Search for the cell housing the specified text and yield its (X, Y) center coordinate. 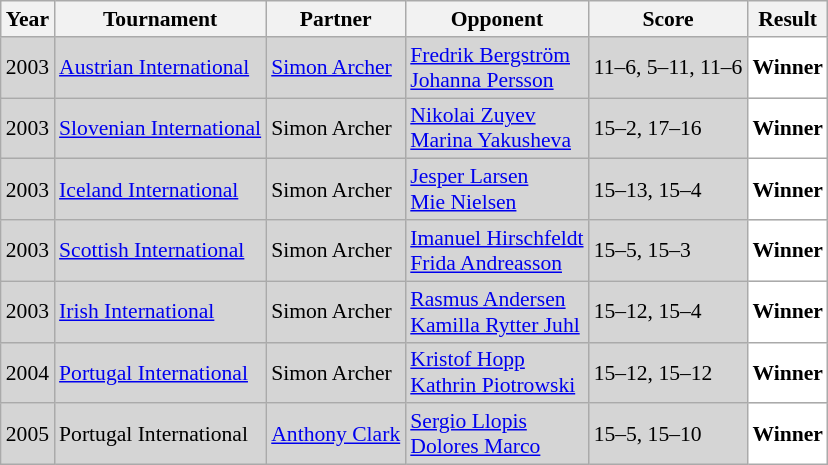
Opponent (496, 19)
Partner (336, 19)
Slovenian International (160, 128)
15–13, 15–4 (668, 190)
Iceland International (160, 190)
Rasmus Andersen Kamilla Rytter Juhl (496, 312)
Tournament (160, 19)
15–5, 15–10 (668, 434)
Result (788, 19)
Sergio Llopis Dolores Marco (496, 434)
Fredrik Bergström Johanna Persson (496, 68)
15–12, 15–12 (668, 372)
Irish International (160, 312)
2005 (28, 434)
11–6, 5–11, 11–6 (668, 68)
15–12, 15–4 (668, 312)
Nikolai Zuyev Marina Yakusheva (496, 128)
Imanuel Hirschfeldt Frida Andreasson (496, 250)
Year (28, 19)
Scottish International (160, 250)
Score (668, 19)
15–2, 17–16 (668, 128)
Kristof Hopp Kathrin Piotrowski (496, 372)
15–5, 15–3 (668, 250)
2004 (28, 372)
Jesper Larsen Mie Nielsen (496, 190)
Anthony Clark (336, 434)
Austrian International (160, 68)
